Pinpoint the cell where the given text exists, returning its (X, Y) midpoint coordinate. 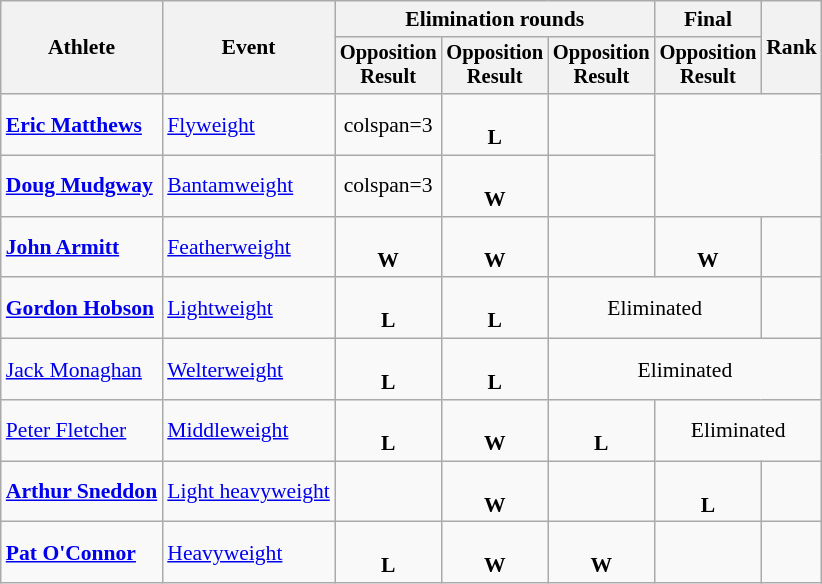
Athlete (82, 48)
Elimination rounds (495, 19)
Pat O'Connor (82, 552)
Arthur Sneddon (82, 492)
Peter Fletcher (82, 430)
Rank (792, 48)
Heavyweight (248, 552)
John Armitt (82, 248)
Flyweight (248, 124)
Eric Matthews (82, 124)
Lightweight (248, 308)
Light heavyweight (248, 492)
Welterweight (248, 370)
Middleweight (248, 430)
Event (248, 48)
Gordon Hobson (82, 308)
Featherweight (248, 248)
Bantamweight (248, 186)
Final (708, 19)
Jack Monaghan (82, 370)
Doug Mudgway (82, 186)
